For the text-containing cell, return its midpoint in (x, y) coordinate format. 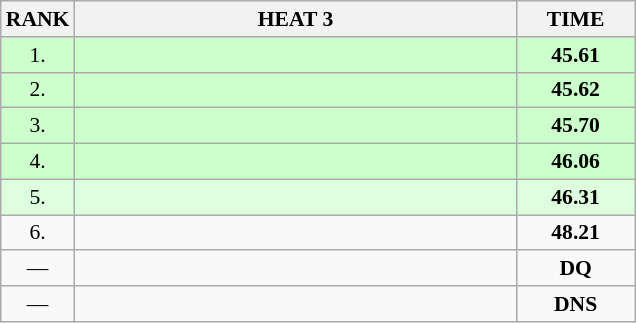
5. (38, 197)
4. (38, 162)
6. (38, 233)
DQ (576, 269)
HEAT 3 (295, 19)
48.21 (576, 233)
1. (38, 55)
45.70 (576, 126)
DNS (576, 304)
RANK (38, 19)
45.61 (576, 55)
3. (38, 126)
TIME (576, 19)
45.62 (576, 90)
2. (38, 90)
46.06 (576, 162)
46.31 (576, 197)
